Capture the cell that displays the provided text and extract its [x, y] central coordinate. 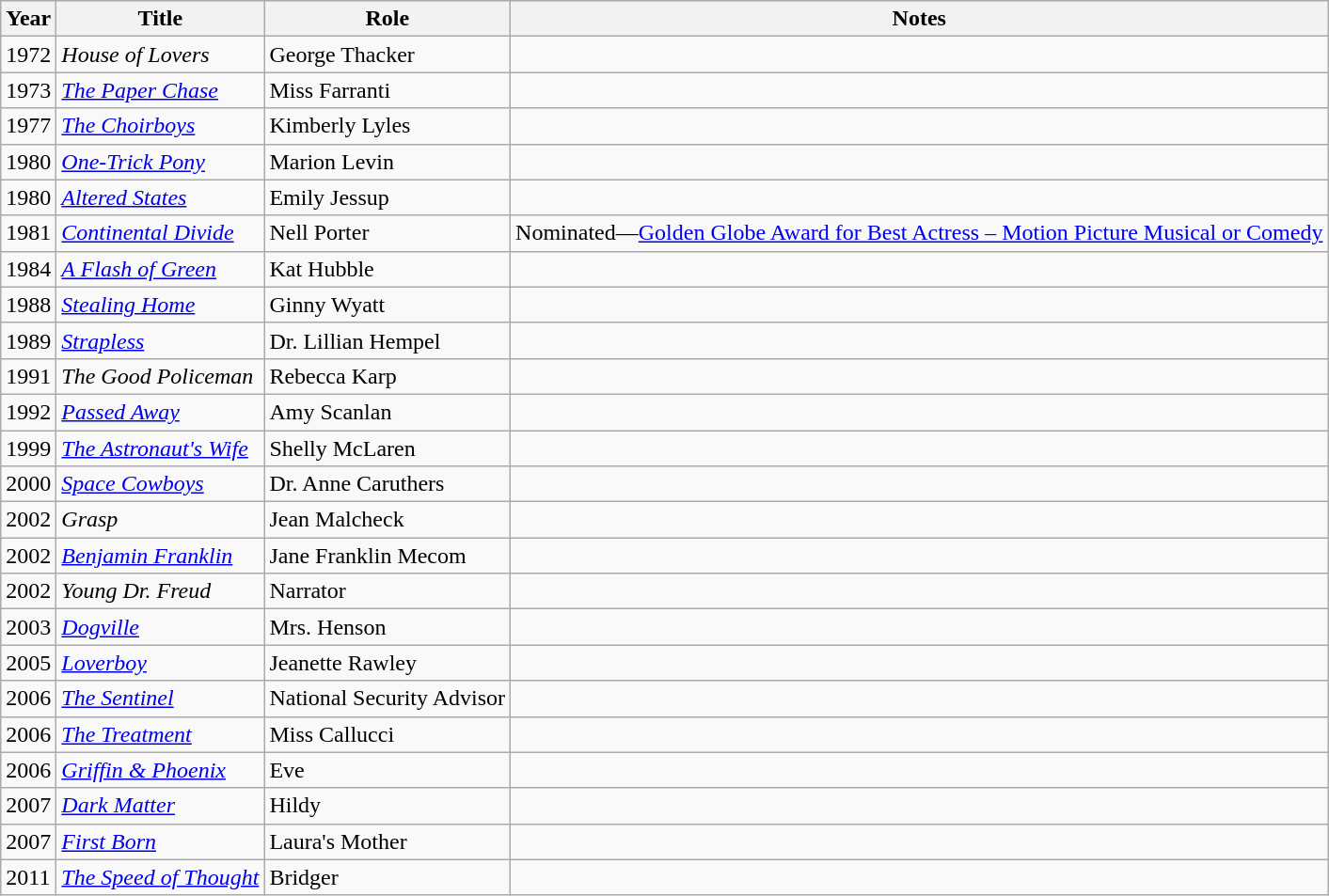
1984 [28, 269]
1972 [28, 55]
Laura's Mother [388, 841]
Jeanette Rawley [388, 663]
Dark Matter [160, 806]
Benjamin Franklin [160, 556]
Grasp [160, 520]
Bridger [388, 877]
Mrs. Henson [388, 627]
1973 [28, 90]
Continental Divide [160, 233]
1988 [28, 305]
Jean Malcheck [388, 520]
Nominated—Golden Globe Award for Best Actress – Motion Picture Musical or Comedy [920, 233]
A Flash of Green [160, 269]
George Thacker [388, 55]
Space Cowboys [160, 484]
1989 [28, 340]
Altered States [160, 197]
The Treatment [160, 734]
Strapless [160, 340]
Loverboy [160, 663]
Emily Jessup [388, 197]
1981 [28, 233]
1999 [28, 448]
Ginny Wyatt [388, 305]
Jane Franklin Mecom [388, 556]
Dr. Anne Caruthers [388, 484]
1977 [28, 126]
Kimberly Lyles [388, 126]
1991 [28, 376]
Year [28, 19]
Stealing Home [160, 305]
The Choirboys [160, 126]
Kat Hubble [388, 269]
Amy Scanlan [388, 412]
Dogville [160, 627]
Miss Callucci [388, 734]
Young Dr. Freud [160, 591]
2011 [28, 877]
Hildy [388, 806]
Miss Farranti [388, 90]
The Good Policeman [160, 376]
1992 [28, 412]
Narrator [388, 591]
2005 [28, 663]
Eve [388, 770]
Shelly McLaren [388, 448]
One-Trick Pony [160, 162]
Nell Porter [388, 233]
First Born [160, 841]
House of Lovers [160, 55]
Title [160, 19]
Role [388, 19]
Marion Levin [388, 162]
Rebecca Karp [388, 376]
National Security Advisor [388, 699]
Passed Away [160, 412]
Notes [920, 19]
The Speed of Thought [160, 877]
The Astronaut's Wife [160, 448]
2000 [28, 484]
The Sentinel [160, 699]
Griffin & Phoenix [160, 770]
2003 [28, 627]
The Paper Chase [160, 90]
Dr. Lillian Hempel [388, 340]
